Capture the cell that displays the provided text and extract its (x, y) central coordinate. 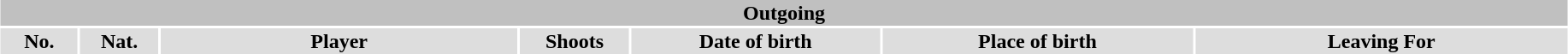
Outgoing (783, 13)
Place of birth (1038, 41)
Player (339, 41)
Leaving For (1382, 41)
Nat. (120, 41)
Shoots (575, 41)
Date of birth (755, 41)
No. (39, 41)
